Determine the [X, Y] coordinate at the center of the cell enclosing the given text.  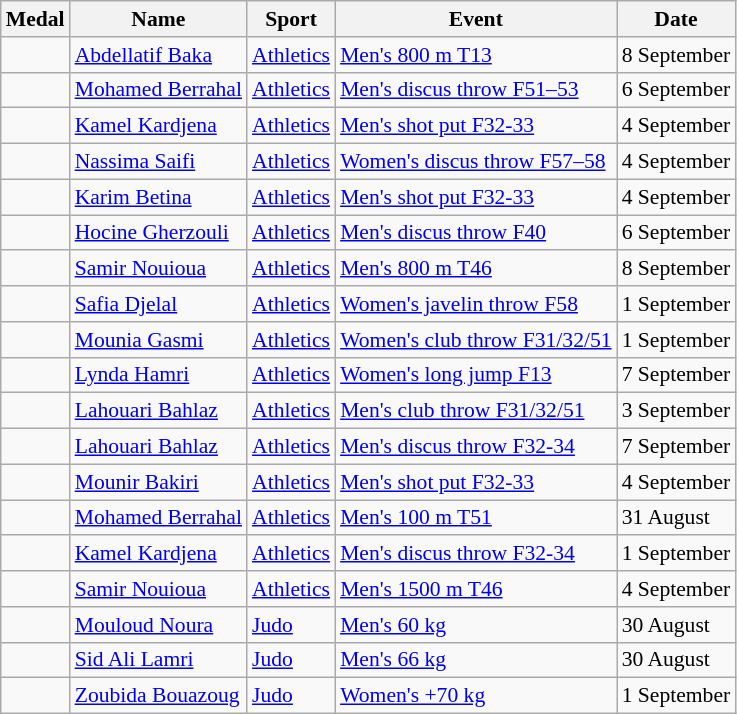
Men's 800 m T13 [476, 55]
Event [476, 19]
31 August [676, 518]
Sid Ali Lamri [158, 660]
Men's discus throw F51–53 [476, 90]
Hocine Gherzouli [158, 233]
Medal [36, 19]
Safia Djelal [158, 304]
Date [676, 19]
Women's javelin throw F58 [476, 304]
Zoubida Bouazoug [158, 696]
Men's 1500 m T46 [476, 589]
Karim Betina [158, 197]
Abdellatif Baka [158, 55]
3 September [676, 411]
Mounia Gasmi [158, 340]
Men's 800 m T46 [476, 269]
Sport [291, 19]
Women's club throw F31/32/51 [476, 340]
Women's discus throw F57–58 [476, 162]
Men's club throw F31/32/51 [476, 411]
Men's discus throw F40 [476, 233]
Mouloud Noura [158, 625]
Men's 100 m T51 [476, 518]
Nassima Saifi [158, 162]
Women's long jump F13 [476, 375]
Lynda Hamri [158, 375]
Mounir Bakiri [158, 482]
Women's +70 kg [476, 696]
Men's 60 kg [476, 625]
Men's 66 kg [476, 660]
Name [158, 19]
